Capture the cell that displays the provided text and extract its (X, Y) central coordinate. 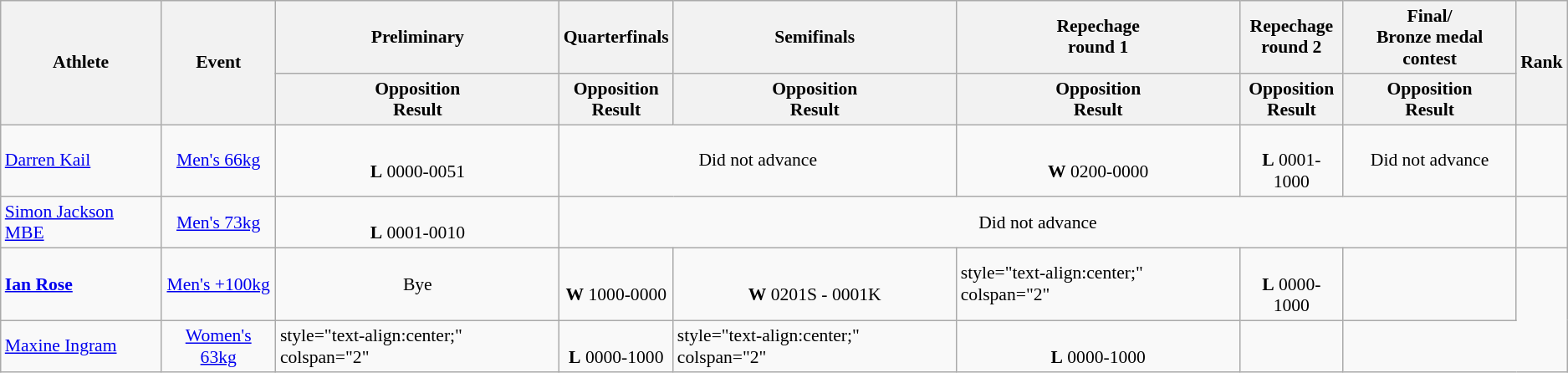
Simon Jackson MBE (81, 222)
Bye (418, 284)
Athlete (81, 63)
Repechage round 2 (1291, 37)
Semifinals (815, 37)
Quarterfinals (616, 37)
L 0001-0010 (418, 222)
W 1000-0000 (616, 284)
L 0001-1000 (1291, 161)
Final/Bronze medal contest (1430, 37)
Maxine Ingram (81, 346)
Men's 73kg (219, 222)
Repechage round 1 (1099, 37)
Darren Kail (81, 161)
Preliminary (418, 37)
Event (219, 63)
L 0000-0051 (418, 161)
Men's 66kg (219, 161)
Men's +100kg (219, 284)
Rank (1542, 63)
W 0201S - 0001K (815, 284)
W 0200-0000 (1099, 161)
Ian Rose (81, 284)
Women's 63kg (219, 346)
